Output the (X, Y) coordinate of the center of the cell containing the given text.  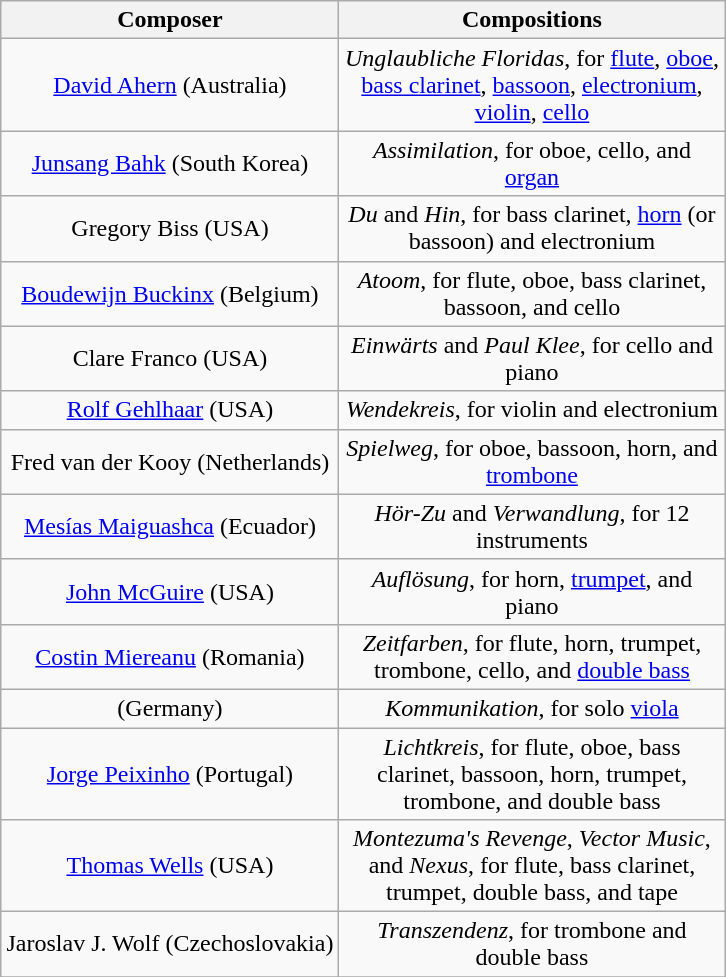
Jorge Peixinho (Portugal) (170, 774)
Zeitfarben, for flute, horn, trumpet, trombone, cello, and double bass (532, 656)
Lichtkreis, for flute, oboe, bass clarinet, bassoon, horn, trumpet, trombone, and double bass (532, 774)
David Ahern (Australia) (170, 85)
Fred van der Kooy (Netherlands) (170, 462)
Costin Miereanu (Romania) (170, 656)
Du and Hin, for bass clarinet, horn (or bassoon) and electronium (532, 228)
Auflösung, for horn, trumpet, and piano (532, 592)
Wendekreis, for violin and electronium (532, 410)
Junsang Bahk (South Korea) (170, 164)
(Germany) (170, 708)
Thomas Wells (USA) (170, 866)
Assimilation, for oboe, cello, and organ (532, 164)
Hör-Zu and Verwandlung, for 12 instruments (532, 526)
John McGuire (USA) (170, 592)
Atoom, for flute, oboe, bass clarinet, bassoon, and cello (532, 294)
Transzendenz, for trombone and double bass (532, 944)
Montezuma's Revenge, Vector Music, and Nexus, for flute, bass clarinet, trumpet, double bass, and tape (532, 866)
Composer (170, 20)
Compositions (532, 20)
Rolf Gehlhaar (USA) (170, 410)
Clare Franco (USA) (170, 358)
Kommunikation, for solo viola (532, 708)
Boudewijn Buckinx (Belgium) (170, 294)
Jaroslav J. Wolf (Czechoslovakia) (170, 944)
Gregory Biss (USA) (170, 228)
Einwärts and Paul Klee, for cello and piano (532, 358)
Spielweg, for oboe, bassoon, horn, and trombone (532, 462)
Mesías Maiguashca (Ecuador) (170, 526)
Unglaubliche Floridas, for flute, oboe, bass clarinet, bassoon, electronium, violin, cello (532, 85)
